Identify which cell holds the provided text, then report its [x, y] central coordinate. 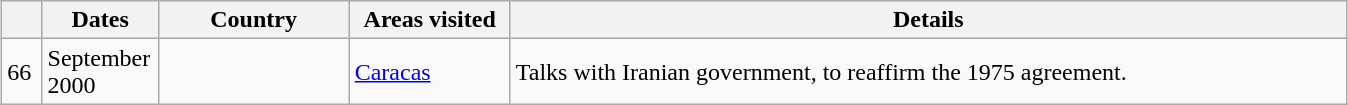
Dates [100, 20]
Areas visited [430, 20]
September 2000 [100, 72]
Caracas [430, 72]
Country [254, 20]
Details [928, 20]
Talks with Iranian government, to reaffirm the 1975 agreement. [928, 72]
66 [22, 72]
